Scan for the cell matching the given text and deliver its (X, Y) coordinate at center. 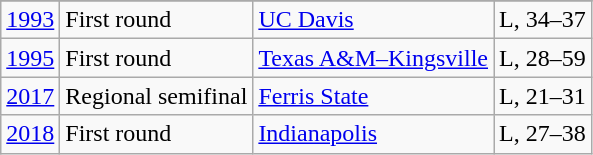
Regional semifinal (156, 96)
L, 27–38 (543, 134)
L, 34–37 (543, 20)
Indianapolis (374, 134)
L, 21–31 (543, 96)
UC Davis (374, 20)
2018 (30, 134)
L, 28–59 (543, 58)
2017 (30, 96)
1995 (30, 58)
Ferris State (374, 96)
Texas A&M–Kingsville (374, 58)
1993 (30, 20)
